Provide the (x, y) coordinate of the cell's center where the given text is located.  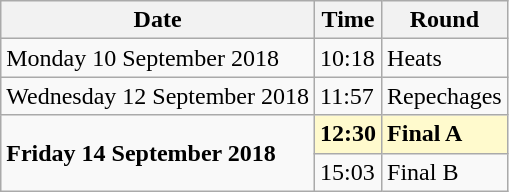
Repechages (445, 96)
10:18 (348, 58)
12:30 (348, 134)
15:03 (348, 172)
Final A (445, 134)
Friday 14 September 2018 (158, 153)
11:57 (348, 96)
Date (158, 20)
Heats (445, 58)
Monday 10 September 2018 (158, 58)
Time (348, 20)
Round (445, 20)
Wednesday 12 September 2018 (158, 96)
Final B (445, 172)
